Scan for the cell matching the given text and deliver its (x, y) coordinate at center. 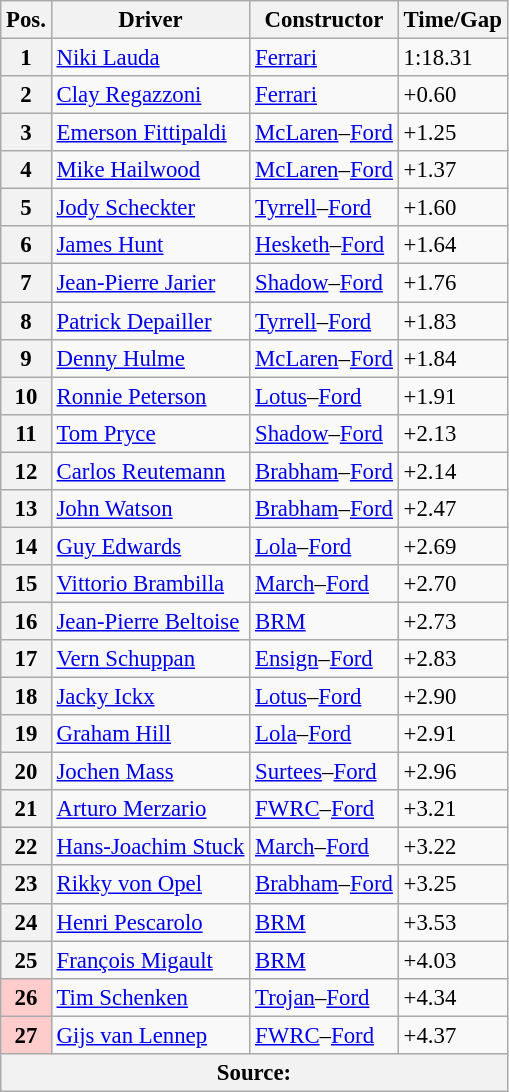
Hans-Joachim Stuck (150, 847)
+1.25 (452, 133)
+1.91 (452, 396)
Constructor (324, 20)
Jochen Mass (150, 772)
+3.22 (452, 847)
+2.90 (452, 697)
26 (26, 997)
19 (26, 734)
25 (26, 960)
Guy Edwards (150, 546)
+2.69 (452, 546)
+3.21 (452, 809)
+1.37 (452, 170)
+2.83 (452, 659)
15 (26, 584)
Graham Hill (150, 734)
+1.64 (452, 245)
+2.73 (452, 621)
Emerson Fittipaldi (150, 133)
Rikky von Opel (150, 885)
Ronnie Peterson (150, 396)
Ensign–Ford (324, 659)
+1.83 (452, 321)
Source: (254, 1073)
Driver (150, 20)
+1.60 (452, 208)
23 (26, 885)
Trojan–Ford (324, 997)
10 (26, 396)
Niki Lauda (150, 58)
22 (26, 847)
Mike Hailwood (150, 170)
21 (26, 809)
Jacky Ickx (150, 697)
27 (26, 1035)
+2.70 (452, 584)
+1.76 (452, 283)
12 (26, 471)
1:18.31 (452, 58)
Tom Pryce (150, 433)
4 (26, 170)
18 (26, 697)
+4.34 (452, 997)
8 (26, 321)
1 (26, 58)
Gijs van Lennep (150, 1035)
Arturo Merzario (150, 809)
+2.13 (452, 433)
5 (26, 208)
13 (26, 509)
17 (26, 659)
3 (26, 133)
Henri Pescarolo (150, 922)
Surtees–Ford (324, 772)
+2.47 (452, 509)
Hesketh–Ford (324, 245)
7 (26, 283)
Patrick Depailler (150, 321)
John Watson (150, 509)
Vern Schuppan (150, 659)
+3.53 (452, 922)
+2.14 (452, 471)
Vittorio Brambilla (150, 584)
Jody Scheckter (150, 208)
20 (26, 772)
Denny Hulme (150, 358)
9 (26, 358)
16 (26, 621)
24 (26, 922)
Carlos Reutemann (150, 471)
14 (26, 546)
6 (26, 245)
Jean-Pierre Beltoise (150, 621)
+4.03 (452, 960)
+4.37 (452, 1035)
François Migault (150, 960)
2 (26, 95)
Clay Regazzoni (150, 95)
Tim Schenken (150, 997)
+2.96 (452, 772)
Time/Gap (452, 20)
Jean-Pierre Jarier (150, 283)
11 (26, 433)
+2.91 (452, 734)
+0.60 (452, 95)
+3.25 (452, 885)
Pos. (26, 20)
James Hunt (150, 245)
+1.84 (452, 358)
